Search for the cell housing the specified text and yield its [x, y] center coordinate. 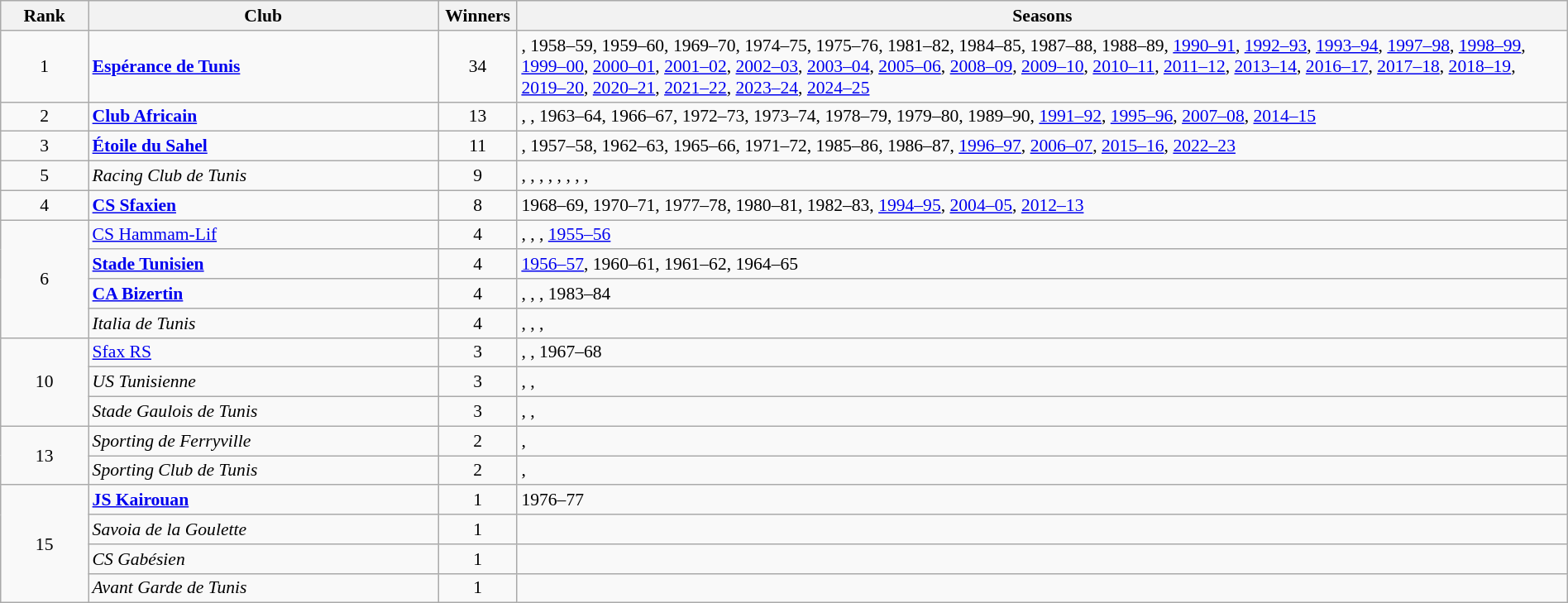
Sporting de Ferryville [263, 441]
1968–69, 1970–71, 1977–78, 1980–81, 1982–83, 1994–95, 2004–05, 2012–13 [1042, 205]
Winners [478, 16]
Sfax RS [263, 352]
, , , 1955–56 [1042, 235]
Italia de Tunis [263, 323]
, 1957–58, 1962–63, 1965–66, 1971–72, 1985–86, 1986–87, 1996–97, 2006–07, 2015–16, 2022–23 [1042, 146]
CS Gabésien [263, 559]
6 [45, 279]
Avant Garde de Tunis [263, 588]
Rank [45, 16]
Stade Gaulois de Tunis [263, 412]
Racing Club de Tunis [263, 176]
5 [45, 176]
CS Sfaxien [263, 205]
Club [263, 16]
Seasons [1042, 16]
Stade Tunisien [263, 265]
Espérance de Tunis [263, 66]
US Tunisienne [263, 382]
CA Bizertin [263, 294]
10 [45, 382]
, , , [1042, 323]
1956–57, 1960–61, 1961–62, 1964–65 [1042, 265]
1976–77 [1042, 500]
Club Africain [263, 117]
, , 1967–68 [1042, 352]
Étoile du Sahel [263, 146]
8 [478, 205]
Savoia de la Goulette [263, 529]
15 [45, 544]
CS Hammam-Lif [263, 235]
, , , , , , , , [1042, 176]
9 [478, 176]
11 [478, 146]
JS Kairouan [263, 500]
Sporting Club de Tunis [263, 471]
, , , 1983–84 [1042, 294]
34 [478, 66]
, , 1963–64, 1966–67, 1972–73, 1973–74, 1978–79, 1979–80, 1989–90, 1991–92, 1995–96, 2007–08, 2014–15 [1042, 117]
